Pinpoint the cell where the given text exists, returning its [X, Y] midpoint coordinate. 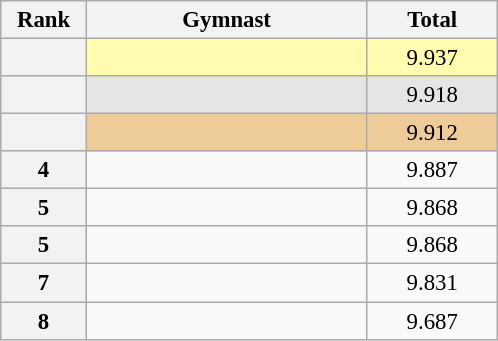
8 [44, 321]
9.687 [432, 321]
9.831 [432, 283]
9.937 [432, 58]
Total [432, 20]
Rank [44, 20]
9.912 [432, 133]
Gymnast [226, 20]
4 [44, 170]
9.887 [432, 170]
7 [44, 283]
9.918 [432, 95]
